For the text-containing cell, return its midpoint in (X, Y) coordinate format. 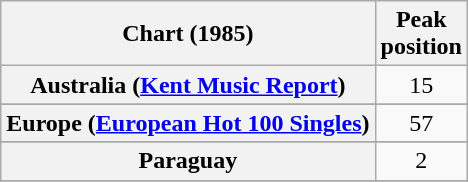
Europe (European Hot 100 Singles) (188, 123)
15 (421, 85)
Peakposition (421, 34)
2 (421, 161)
Australia (Kent Music Report) (188, 85)
Paraguay (188, 161)
57 (421, 123)
Chart (1985) (188, 34)
